Pinpoint the cell where the given text exists, returning its [x, y] midpoint coordinate. 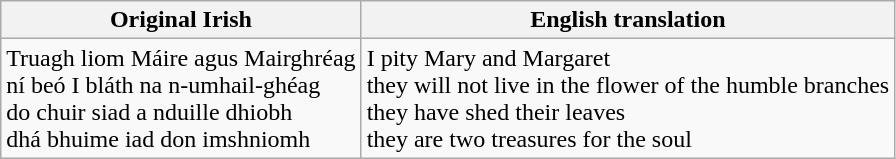
Original Irish [181, 20]
English translation [628, 20]
Truagh liom Máire agus Mairghréagní beó I bláth na n-umhail-ghéagdo chuir siad a nduille dhiobhdhá bhuime iad don imshniomh [181, 98]
I pity Mary and Margaretthey will not live in the flower of the humble branchesthey have shed their leavesthey are two treasures for the soul [628, 98]
